From the cell containing the given text, extract its center point as (X, Y) coordinate. 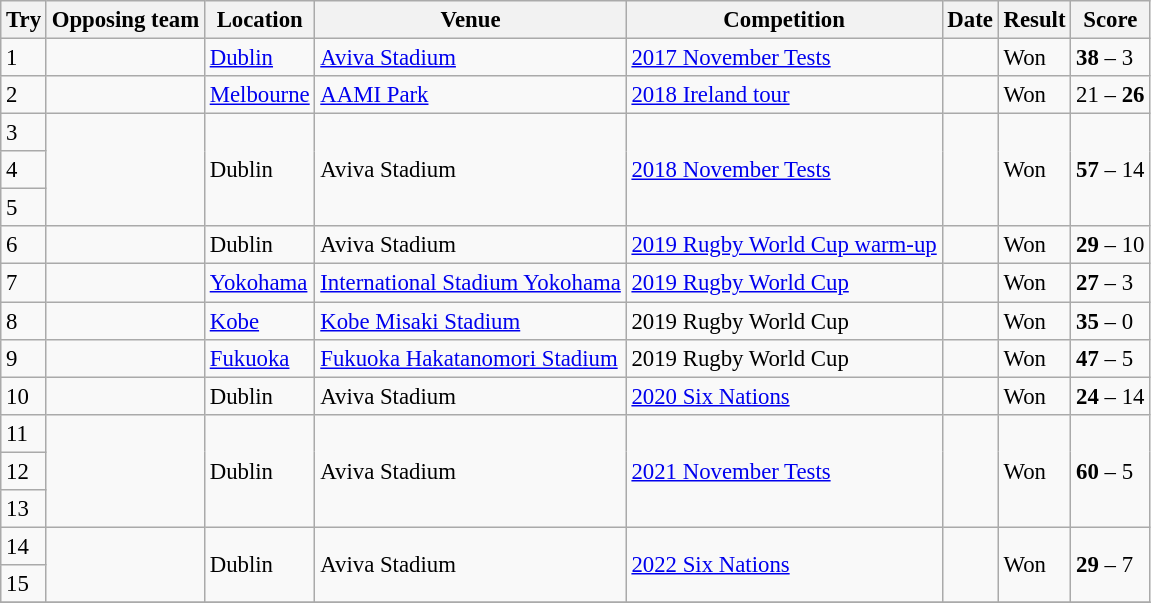
Try (24, 20)
24 – 14 (1110, 396)
2 (24, 95)
2018 November Tests (784, 170)
3 (24, 133)
Kobe Misaki Stadium (470, 321)
Fukuoka (260, 358)
38 – 3 (1110, 58)
2017 November Tests (784, 58)
5 (24, 208)
Melbourne (260, 95)
2020 Six Nations (784, 396)
AAMI Park (470, 95)
12 (24, 471)
Score (1110, 20)
57 – 14 (1110, 170)
Location (260, 20)
29 – 10 (1110, 245)
9 (24, 358)
Kobe (260, 321)
29 – 7 (1110, 564)
Result (1034, 20)
Competition (784, 20)
4 (24, 170)
15 (24, 584)
2018 Ireland tour (784, 95)
7 (24, 283)
35 – 0 (1110, 321)
8 (24, 321)
6 (24, 245)
Venue (470, 20)
Opposing team (125, 20)
2019 Rugby World Cup warm-up (784, 245)
27 – 3 (1110, 283)
47 – 5 (1110, 358)
10 (24, 396)
2021 November Tests (784, 470)
60 – 5 (1110, 470)
Yokohama (260, 283)
21 – 26 (1110, 95)
11 (24, 433)
14 (24, 546)
International Stadium Yokohama (470, 283)
1 (24, 58)
Fukuoka Hakatanomori Stadium (470, 358)
Date (970, 20)
2022 Six Nations (784, 564)
13 (24, 509)
